Return [x, y] of the center of cell containing provided text 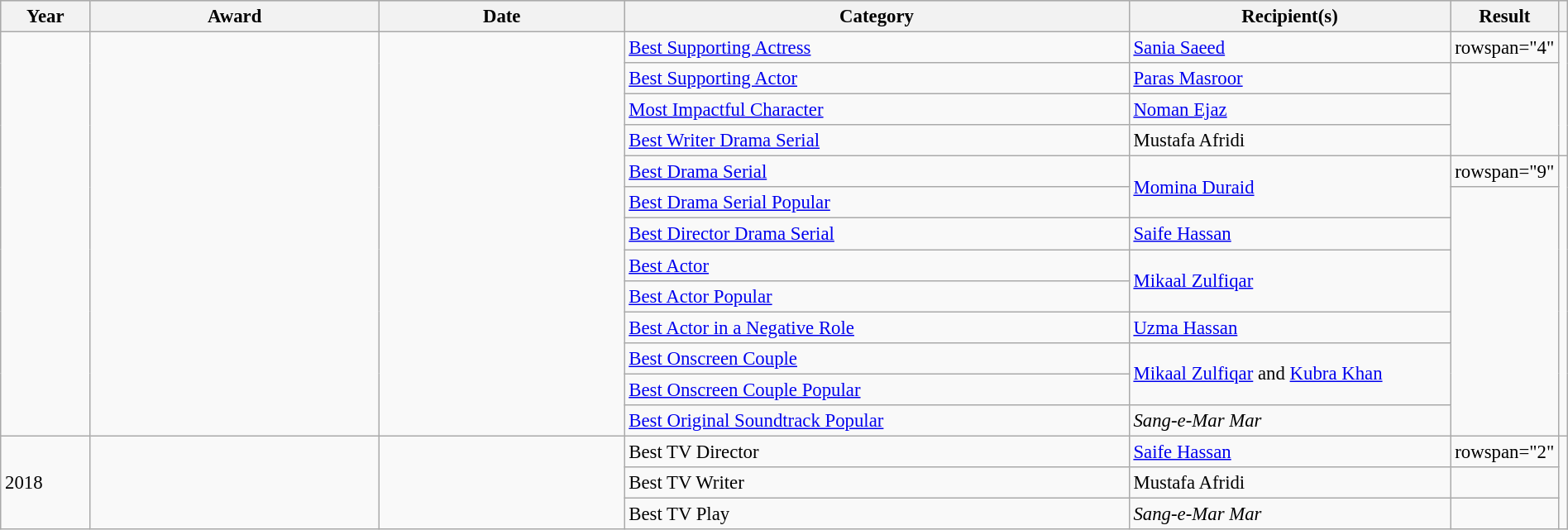
Category [877, 17]
rowspan="9" [1505, 172]
Best Supporting Actor [877, 79]
Best Director Drama Serial [877, 234]
Best Writer Drama Serial [877, 141]
Best TV Play [877, 513]
Momina Duraid [1290, 187]
2018 [45, 483]
Best TV Director [877, 451]
Sania Saeed [1290, 48]
Noman Ejaz [1290, 110]
Best Onscreen Couple Popular [877, 389]
Best Drama Serial Popular [877, 203]
Recipient(s) [1290, 17]
Best Actor Popular [877, 296]
Mikaal Zulfiqar [1290, 281]
Best Original Soundtrack Popular [877, 421]
Award [235, 17]
Best Onscreen Couple [877, 358]
rowspan="2" [1505, 451]
Best Actor in a Negative Role [877, 327]
Year [45, 17]
Mikaal Zulfiqar and Kubra Khan [1290, 374]
Date [502, 17]
Best Supporting Actress [877, 48]
rowspan="4" [1505, 48]
Most Impactful Character [877, 110]
Best Actor [877, 265]
Best TV Writer [877, 483]
Best Drama Serial [877, 172]
Result [1505, 17]
Paras Masroor [1290, 79]
Uzma Hassan [1290, 327]
